Provide the [X, Y] coordinate of the cell's center where the given text is located.  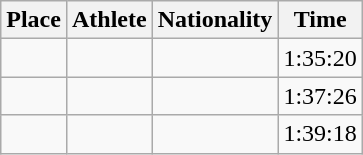
1:39:18 [320, 134]
1:35:20 [320, 58]
1:37:26 [320, 96]
Time [320, 20]
Place [34, 20]
Athlete [109, 20]
Nationality [215, 20]
